Extract the [x, y] coordinate from the center of the cell holding the provided text.  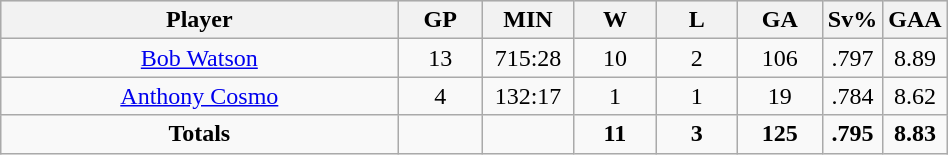
715:28 [528, 58]
Player [200, 20]
MIN [528, 20]
125 [780, 134]
W [616, 20]
132:17 [528, 96]
L [696, 20]
11 [616, 134]
.784 [852, 96]
GAA [915, 20]
.797 [852, 58]
2 [696, 58]
Anthony Cosmo [200, 96]
4 [440, 96]
GA [780, 20]
GP [440, 20]
8.89 [915, 58]
8.83 [915, 134]
8.62 [915, 96]
13 [440, 58]
Sv% [852, 20]
10 [616, 58]
19 [780, 96]
Totals [200, 134]
3 [696, 134]
.795 [852, 134]
Bob Watson [200, 58]
106 [780, 58]
